Detect which cell encompasses the target text, then output its [X, Y] center coordinate. 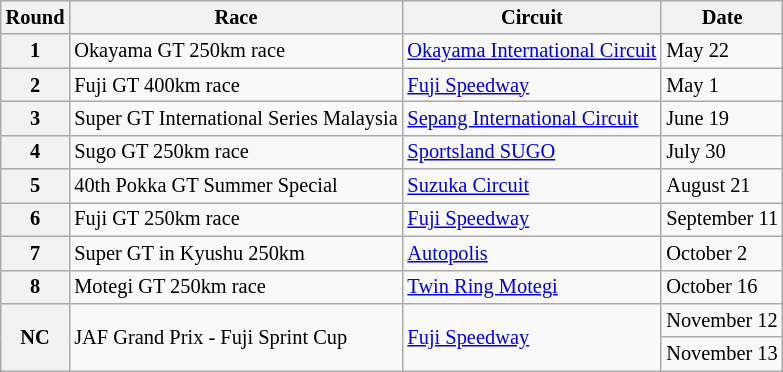
October 2 [722, 253]
3 [36, 118]
JAF Grand Prix - Fuji Sprint Cup [236, 336]
7 [36, 253]
8 [36, 287]
September 11 [722, 219]
Date [722, 17]
6 [36, 219]
Round [36, 17]
40th Pokka GT Summer Special [236, 186]
Suzuka Circuit [532, 186]
Race [236, 17]
Okayama GT 250km race [236, 51]
Motegi GT 250km race [236, 287]
Super GT in Kyushu 250km [236, 253]
NC [36, 336]
November 12 [722, 320]
August 21 [722, 186]
June 19 [722, 118]
November 13 [722, 354]
Autopolis [532, 253]
May 1 [722, 85]
Sepang International Circuit [532, 118]
Okayama International Circuit [532, 51]
5 [36, 186]
October 16 [722, 287]
Fuji GT 250km race [236, 219]
Fuji GT 400km race [236, 85]
Circuit [532, 17]
July 30 [722, 152]
Sportsland SUGO [532, 152]
Twin Ring Motegi [532, 287]
Super GT International Series Malaysia [236, 118]
Sugo GT 250km race [236, 152]
4 [36, 152]
2 [36, 85]
May 22 [722, 51]
1 [36, 51]
